Locate the cell with the specified text and output its (X, Y) center coordinate. 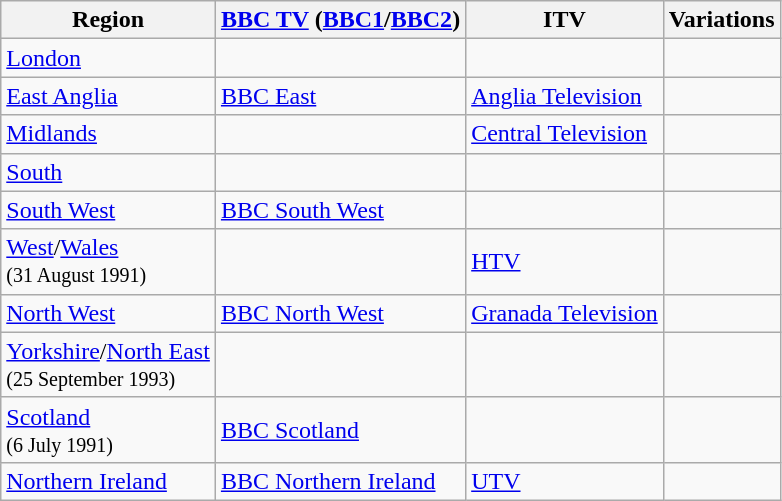
North West (108, 313)
South (108, 172)
BBC North West (340, 313)
Scotland(6 July 1991) (108, 430)
BBC TV (BBC1/BBC2) (340, 20)
Northern Ireland (108, 481)
BBC South West (340, 210)
Region (108, 20)
Granada Television (565, 313)
London (108, 58)
BBC Northern Ireland (340, 481)
West/Wales(31 August 1991) (108, 262)
Yorkshire/North East(25 September 1993) (108, 364)
Variations (722, 20)
Anglia Television (565, 96)
HTV (565, 262)
Midlands (108, 134)
BBC Scotland (340, 430)
East Anglia (108, 96)
Central Television (565, 134)
ITV (565, 20)
South West (108, 210)
BBC East (340, 96)
UTV (565, 481)
